Extract the [X, Y] coordinate from the center of the cell holding the provided text.  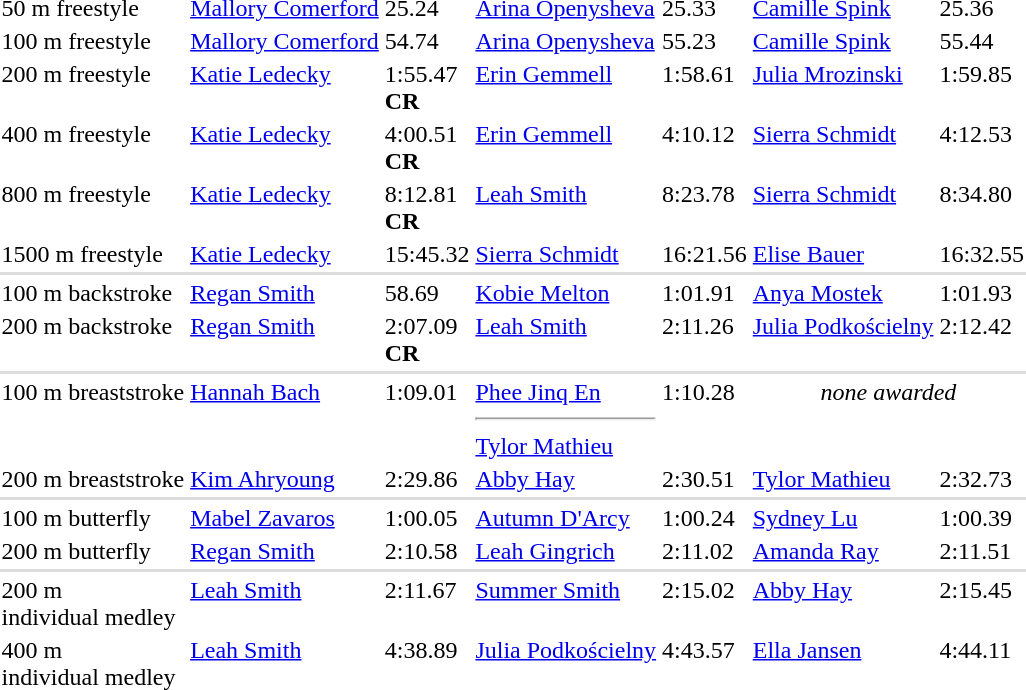
none awarded [888, 419]
2:29.86 [427, 479]
Julia Mrozinski [843, 88]
1:00.05 [427, 518]
4:00.51CR [427, 148]
2:11.02 [705, 551]
Julia Podkościelny [843, 340]
Amanda Ray [843, 551]
1500 m freestyle [93, 254]
8:23.78 [705, 208]
1:01.91 [705, 293]
15:45.32 [427, 254]
200 m breaststroke [93, 479]
2:07.09CR [427, 340]
1:01.93 [982, 293]
100 m backstroke [93, 293]
2:12.42 [982, 340]
8:34.80 [982, 208]
Hannah Bach [285, 419]
2:32.73 [982, 479]
2:11.67 [427, 604]
2:15.02 [705, 604]
4:10.12 [705, 148]
2:15.45 [982, 604]
200 m butterfly [93, 551]
Mabel Zavaros [285, 518]
1:00.39 [982, 518]
Phee Jinq EnTylor Mathieu [566, 419]
200 m backstroke [93, 340]
4:12.53 [982, 148]
1:09.01 [427, 419]
100 m freestyle [93, 41]
100 m breaststroke [93, 419]
1:10.28 [705, 419]
58.69 [427, 293]
1:00.24 [705, 518]
1:55.47CR [427, 88]
Autumn D'Arcy [566, 518]
16:32.55 [982, 254]
400 m freestyle [93, 148]
8:12.81CR [427, 208]
Sydney Lu [843, 518]
Camille Spink [843, 41]
2:11.26 [705, 340]
2:30.51 [705, 479]
Tylor Mathieu [843, 479]
100 m butterfly [93, 518]
2:11.51 [982, 551]
Arina Openysheva [566, 41]
Kim Ahryoung [285, 479]
55.44 [982, 41]
200 mindividual medley [93, 604]
200 m freestyle [93, 88]
800 m freestyle [93, 208]
Elise Bauer [843, 254]
Anya Mostek [843, 293]
1:59.85 [982, 88]
Leah Gingrich [566, 551]
Summer Smith [566, 604]
2:10.58 [427, 551]
55.23 [705, 41]
54.74 [427, 41]
Mallory Comerford [285, 41]
16:21.56 [705, 254]
Kobie Melton [566, 293]
1:58.61 [705, 88]
